Return (X, Y) of the center of cell containing provided text 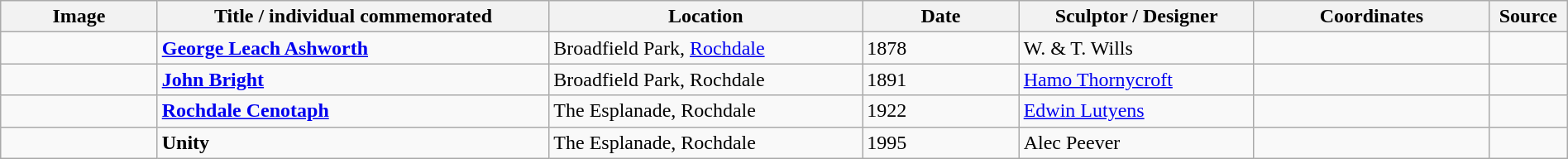
Unity (353, 142)
W. & T. Wills (1136, 48)
Edwin Lutyens (1136, 111)
1878 (941, 48)
George Leach Ashworth (353, 48)
John Bright (353, 79)
1891 (941, 79)
Sculptor / Designer (1136, 17)
Source (1528, 17)
Alec Peever (1136, 142)
Hamo Thornycroft (1136, 79)
1995 (941, 142)
Date (941, 17)
Coordinates (1371, 17)
Rochdale Cenotaph (353, 111)
Location (706, 17)
1922 (941, 111)
Title / individual commemorated (353, 17)
Image (79, 17)
